Pinpoint the cell where the given text exists, returning its [X, Y] midpoint coordinate. 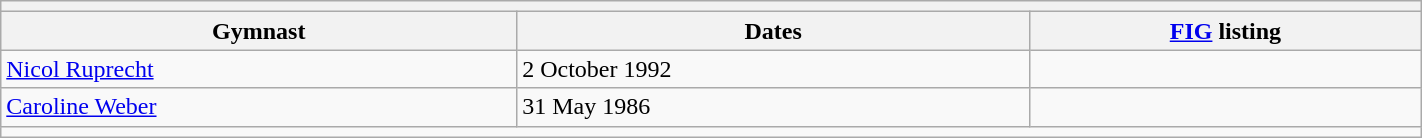
Gymnast [259, 31]
2 October 1992 [774, 69]
Nicol Ruprecht [259, 69]
31 May 1986 [774, 107]
Caroline Weber [259, 107]
Dates [774, 31]
FIG listing [1226, 31]
